Search for the cell housing the specified text and yield its (X, Y) center coordinate. 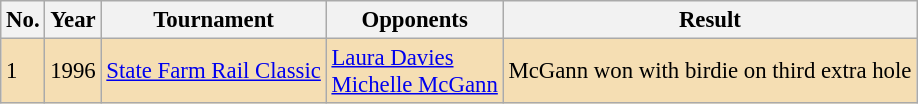
Laura Davies Michelle McGann (414, 72)
State Farm Rail Classic (214, 72)
Result (710, 20)
1996 (73, 72)
No. (23, 20)
1 (23, 72)
Tournament (214, 20)
Year (73, 20)
Opponents (414, 20)
McGann won with birdie on third extra hole (710, 72)
